Output the [X, Y] coordinate of the center of the cell containing the given text.  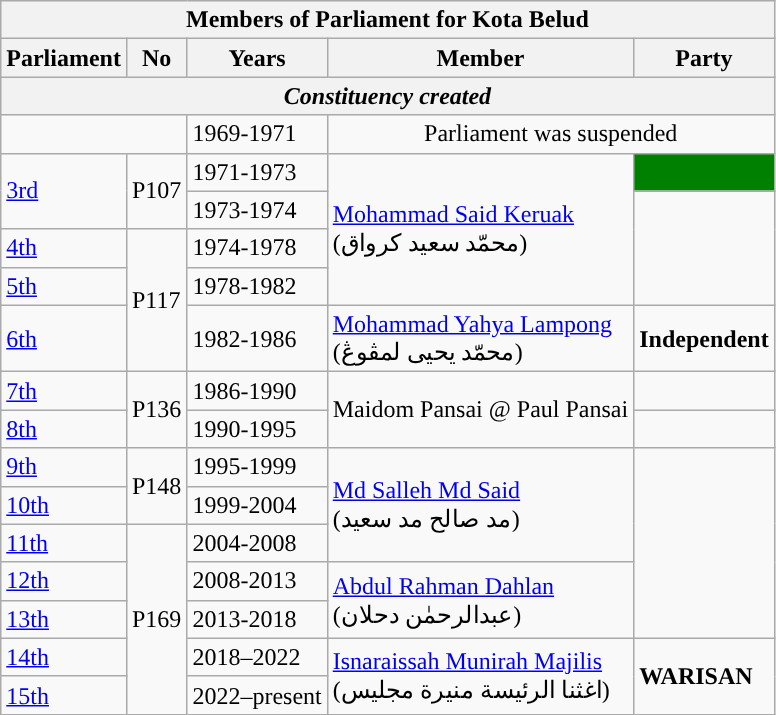
Years [257, 58]
13th [64, 619]
2008-2013 [257, 581]
Isnaraissah Munirah Majilis(اغثنا الرئيسة منيرة مجليس) [480, 676]
Member [480, 58]
2018–2022 [257, 657]
Party [704, 58]
1986-1990 [257, 391]
3rd [64, 191]
1974-1978 [257, 248]
14th [64, 657]
1969-1971 [257, 134]
1978-1982 [257, 286]
1990-1995 [257, 429]
Constituency created [388, 96]
12th [64, 581]
1995-1999 [257, 467]
1982-1986 [257, 338]
10th [64, 505]
Members of Parliament for Kota Belud [388, 20]
2022–present [257, 695]
2004-2008 [257, 543]
P136 [156, 410]
Independent [704, 338]
WARISAN [704, 676]
Parliament [64, 58]
P107 [156, 191]
Md Salleh Md Said(مد صالح مد سعيد) [480, 505]
1973-1974 [257, 210]
9th [64, 467]
Mohammad Said Keruak(محمّد سعيد کرواق) [480, 229]
6th [64, 338]
Abdul Rahman Dahlan(عبدالرحمٰن دحلان) [480, 600]
8th [64, 429]
5th [64, 286]
11th [64, 543]
P117 [156, 300]
Parliament was suspended [550, 134]
P169 [156, 619]
Mohammad Yahya Lampong(محمّد يحيى لمڤوڠ‎) [480, 338]
No [156, 58]
1971-1973 [257, 172]
7th [64, 391]
Maidom Pansai @ Paul Pansai [480, 410]
P148 [156, 486]
1999-2004 [257, 505]
2013-2018 [257, 619]
4th [64, 248]
15th [64, 695]
